Search for the cell housing the specified text and yield its (x, y) center coordinate. 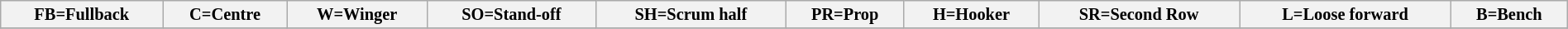
FB=Fullback (82, 14)
L=Loose forward (1346, 14)
W=Winger (357, 14)
PR=Prop (845, 14)
SH=Scrum half (691, 14)
SR=Second Row (1140, 14)
SO=Stand-off (511, 14)
H=Hooker (971, 14)
C=Centre (225, 14)
B=Bench (1508, 14)
